Identify which cell holds the provided text, then report its [x, y] central coordinate. 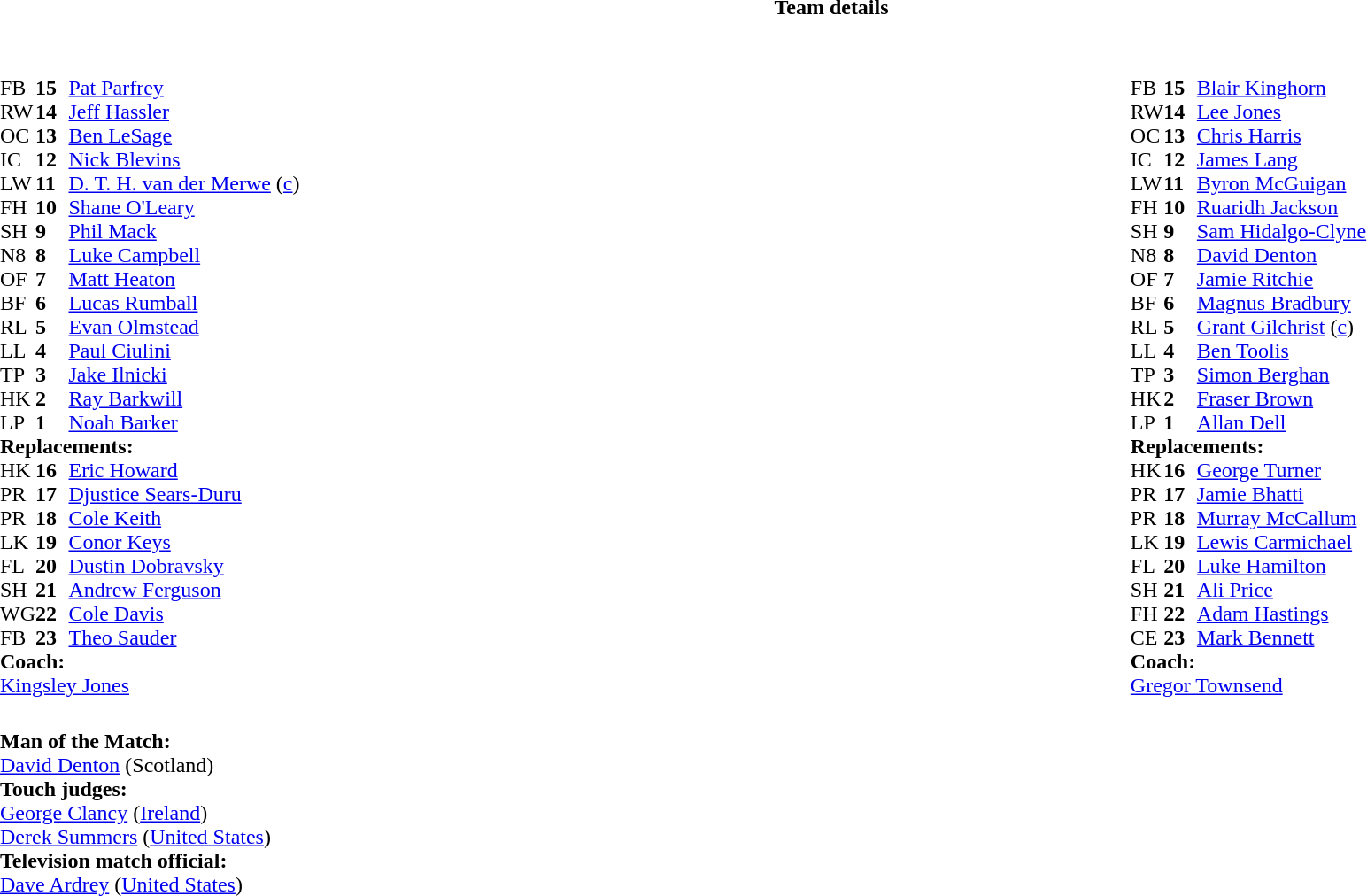
Allan Dell [1282, 423]
Cole Keith [184, 519]
George Turner [1282, 471]
Byron McGuigan [1282, 184]
WG [18, 614]
James Lang [1282, 159]
Dustin Dobravsky [184, 567]
Fraser Brown [1282, 398]
CE [1147, 637]
Ben Toolis [1282, 351]
Lee Jones [1282, 112]
Luke Hamilton [1282, 567]
David Denton [1282, 255]
Shane O'Leary [184, 207]
Sam Hidalgo-Clyne [1282, 232]
Nick Blevins [184, 159]
Phil Mack [184, 232]
Murray McCallum [1282, 519]
Mark Bennett [1282, 637]
Paul Ciulini [184, 351]
Jake Ilnicki [184, 375]
Jamie Bhatti [1282, 494]
D. T. H. van der Merwe (c) [184, 184]
Luke Campbell [184, 255]
Gregor Townsend [1248, 685]
Jamie Ritchie [1282, 280]
Lewis Carmichael [1282, 542]
Ruaridh Jackson [1282, 207]
Ali Price [1282, 590]
Simon Berghan [1282, 375]
Blair Kinghorn [1282, 89]
Eric Howard [184, 471]
Andrew Ferguson [184, 590]
Cole Davis [184, 614]
Pat Parfrey [184, 89]
Theo Sauder [184, 637]
Conor Keys [184, 542]
Ray Barkwill [184, 398]
Adam Hastings [1282, 614]
Grant Gilchrist (c) [1282, 328]
Djustice Sears-Duru [184, 494]
Ben LeSage [184, 136]
Lucas Rumball [184, 303]
Noah Barker [184, 423]
Magnus Bradbury [1282, 303]
Chris Harris [1282, 136]
Jeff Hassler [184, 112]
Evan Olmstead [184, 328]
Kingsley Jones [151, 685]
Matt Heaton [184, 280]
